Provide the (x, y) coordinate of the cell's center where the given text is located.  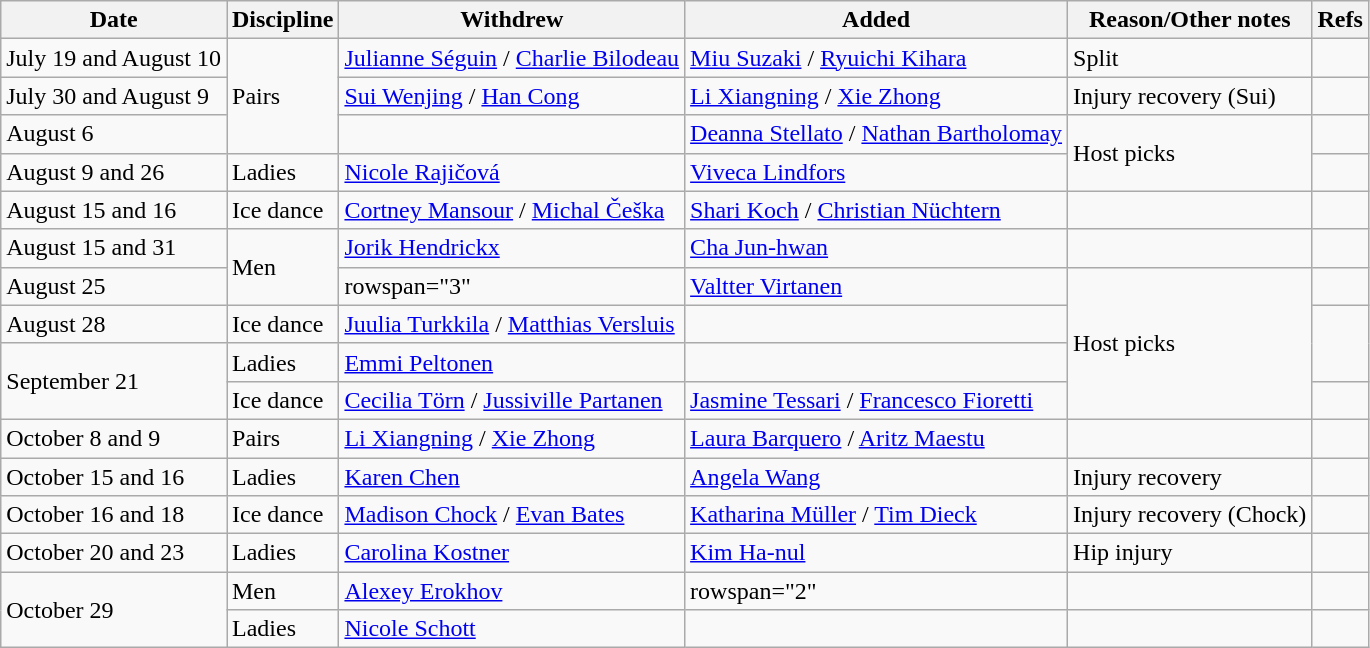
rowspan="3" (512, 286)
Valtter Virtanen (876, 286)
October 20 and 23 (114, 553)
August 15 and 16 (114, 210)
Cortney Mansour / Michal Češka (512, 210)
Refs (1340, 20)
Deanna Stellato / Nathan Bartholomay (876, 134)
Nicole Rajičová (512, 172)
August 25 (114, 286)
Injury recovery (Sui) (1190, 96)
October 8 and 9 (114, 438)
Date (114, 20)
October 16 and 18 (114, 515)
Hip injury (1190, 553)
Nicole Schott (512, 629)
August 6 (114, 134)
Alexey Erokhov (512, 591)
Withdrew (512, 20)
Karen Chen (512, 477)
October 29 (114, 610)
Katharina Müller / Tim Dieck (876, 515)
August 9 and 26 (114, 172)
Injury recovery (Chock) (1190, 515)
Discipline (282, 20)
Jasmine Tessari / Francesco Fioretti (876, 400)
August 15 and 31 (114, 248)
Juulia Turkkila / Matthias Versluis (512, 324)
July 30 and August 9 (114, 96)
Sui Wenjing / Han Cong (512, 96)
Miu Suzaki / Ryuichi Kihara (876, 58)
Jorik Hendrickx (512, 248)
Kim Ha-nul (876, 553)
August 28 (114, 324)
Carolina Kostner (512, 553)
Shari Koch / Christian Nüchtern (876, 210)
July 19 and August 10 (114, 58)
Reason/Other notes (1190, 20)
Cecilia Törn / Jussiville Partanen (512, 400)
Emmi Peltonen (512, 362)
Laura Barquero / Aritz Maestu (876, 438)
Injury recovery (1190, 477)
Julianne Séguin / Charlie Bilodeau (512, 58)
Madison Chock / Evan Bates (512, 515)
rowspan="2" (876, 591)
October 15 and 16 (114, 477)
Added (876, 20)
September 21 (114, 381)
Cha Jun-hwan (876, 248)
Viveca Lindfors (876, 172)
Angela Wang (876, 477)
Split (1190, 58)
